Output the (X, Y) coordinate of the center of the cell containing the given text.  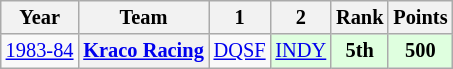
Kraco Racing (143, 51)
Points (420, 17)
1 (240, 17)
500 (420, 51)
Year (40, 17)
INDY (300, 51)
Rank (360, 17)
1983-84 (40, 51)
DQSF (240, 51)
Team (143, 17)
5th (360, 51)
2 (300, 17)
